For the text-containing cell, return its midpoint in [x, y] coordinate format. 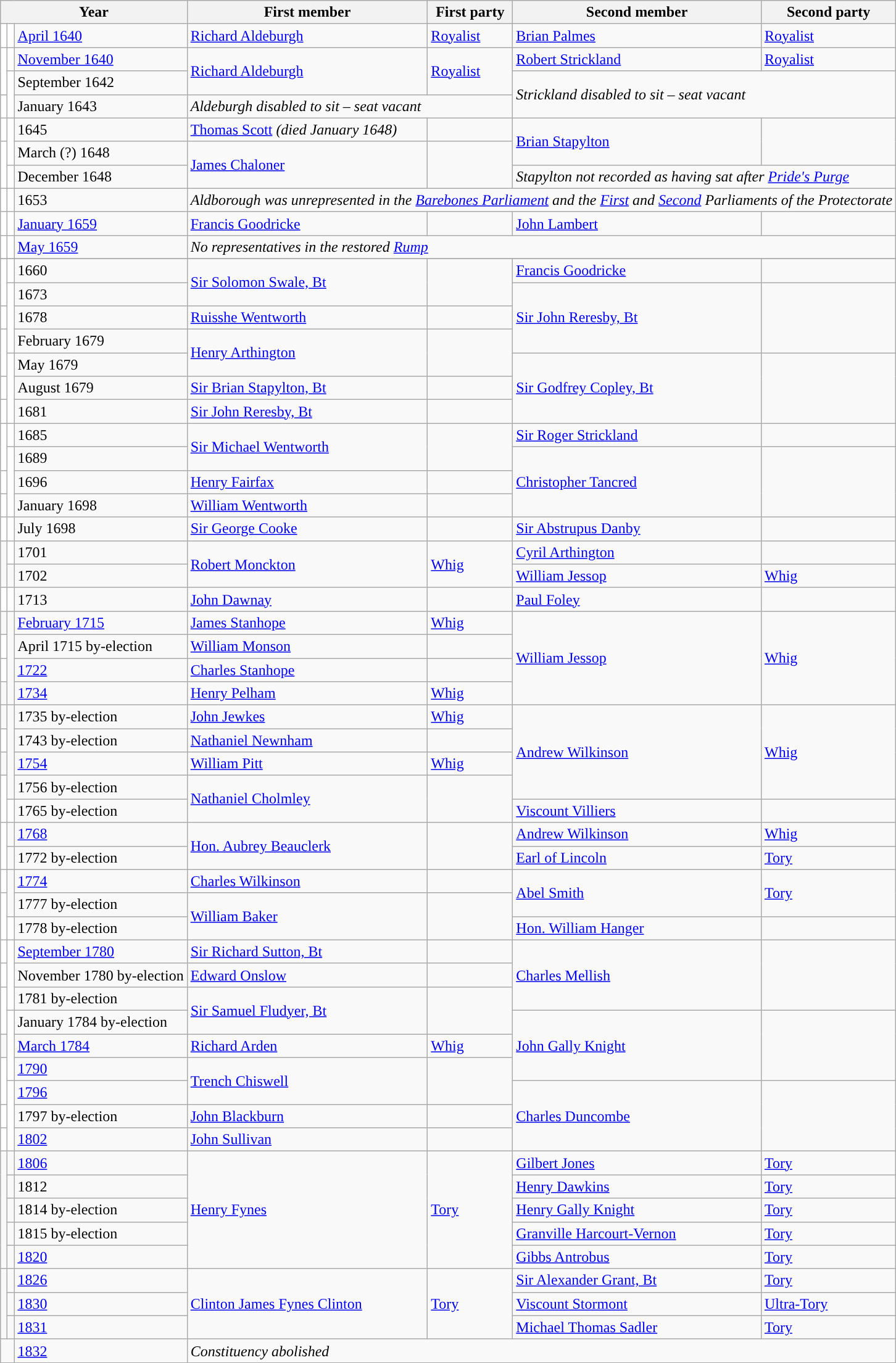
Hon. William Hanger [637, 928]
Aldborough was unrepresented in the Barebones Parliament and the First and Second Parliaments of the Protectorate [541, 200]
Sir Abstrupus Danby [637, 529]
No representatives in the restored Rump [541, 247]
1681 [101, 412]
Sir Samuel Fludyer, Bt [307, 1010]
Ruisshe Wentworth [307, 318]
Sir Michael Wentworth [307, 447]
1832 [101, 1351]
1653 [101, 200]
1796 [101, 1093]
July 1698 [101, 529]
1812 [101, 1187]
Charles Duncombe [637, 1116]
John Dawnay [307, 599]
First member [307, 12]
Year [94, 12]
1756 by-election [101, 787]
Charles Stanhope [307, 669]
John Blackburn [307, 1116]
Abel Smith [637, 893]
Second party [828, 12]
1696 [101, 482]
1685 [101, 435]
Second member [637, 12]
Clinton James Fynes Clinton [307, 1304]
Nathaniel Newnham [307, 740]
January 1643 [101, 106]
Charles Mellish [637, 975]
William Monson [307, 646]
1830 [101, 1304]
John Gally Knight [637, 1045]
Edward Onslow [307, 975]
1734 [101, 694]
John Lambert [637, 223]
Richard Arden [307, 1046]
Robert Monckton [307, 564]
1702 [101, 576]
September 1780 [101, 951]
John Jewkes [307, 717]
Strickland disabled to sit – seat vacant [705, 94]
August 1679 [101, 388]
1778 by-election [101, 928]
Sir Godfrey Copley, Bt [637, 388]
James Stanhope [307, 623]
1689 [101, 458]
March 1784 [101, 1046]
1790 [101, 1069]
Henry Pelham [307, 694]
1754 [101, 764]
Henry Gally Knight [637, 1210]
Nathaniel Cholmley [307, 799]
Sir Alexander Grant, Bt [637, 1280]
January 1784 by-election [101, 1022]
1673 [101, 294]
1802 [101, 1140]
Aldeburgh disabled to sit – seat vacant [350, 106]
1768 [101, 834]
William Pitt [307, 764]
Sir George Cooke [307, 529]
1814 by-election [101, 1210]
Ultra-Tory [828, 1304]
1820 [101, 1257]
Brian Stapylton [637, 141]
Sir Richard Sutton, Bt [307, 951]
1797 by-election [101, 1116]
November 1640 [101, 59]
1735 by-election [101, 717]
February 1679 [101, 341]
March (?) 1648 [101, 153]
1774 [101, 881]
Paul Foley [637, 599]
1645 [101, 130]
James Chaloner [307, 165]
Constituency abolished [541, 1351]
Gibbs Antrobus [637, 1257]
Viscount Villiers [637, 811]
Sir Roger Strickland [637, 435]
1713 [101, 599]
1765 by-election [101, 811]
1743 by-election [101, 740]
First party [470, 12]
Stapylton not recorded as having sat after Pride's Purge [705, 176]
William Wentworth [307, 505]
1772 by-election [101, 858]
1660 [101, 270]
1777 by-election [101, 905]
1826 [101, 1280]
Henry Fairfax [307, 482]
May 1679 [101, 365]
Hon. Aubrey Beauclerk [307, 846]
Sir Brian Stapylton, Bt [307, 388]
Christopher Tancred [637, 482]
1815 by-election [101, 1233]
Henry Fynes [307, 1210]
Charles Wilkinson [307, 881]
1701 [101, 552]
Viscount Stormont [637, 1304]
Trench Chiswell [307, 1081]
Michael Thomas Sadler [637, 1327]
May 1659 [101, 247]
1806 [101, 1163]
Earl of Lincoln [637, 858]
Sir Solomon Swale, Bt [307, 282]
Thomas Scott (died January 1648) [307, 130]
Gilbert Jones [637, 1163]
December 1648 [101, 176]
February 1715 [101, 623]
1722 [101, 669]
1781 by-election [101, 998]
John Sullivan [307, 1140]
November 1780 by-election [101, 975]
Robert Strickland [637, 59]
1678 [101, 318]
Henry Arthington [307, 353]
Cyril Arthington [637, 552]
April 1715 by-election [101, 646]
April 1640 [101, 36]
Brian Palmes [637, 36]
Henry Dawkins [637, 1187]
Granville Harcourt-Vernon [637, 1233]
1831 [101, 1327]
William Baker [307, 916]
January 1659 [101, 223]
January 1698 [101, 505]
September 1642 [101, 83]
